Extract the (x, y) coordinate from the center of the cell holding the provided text.  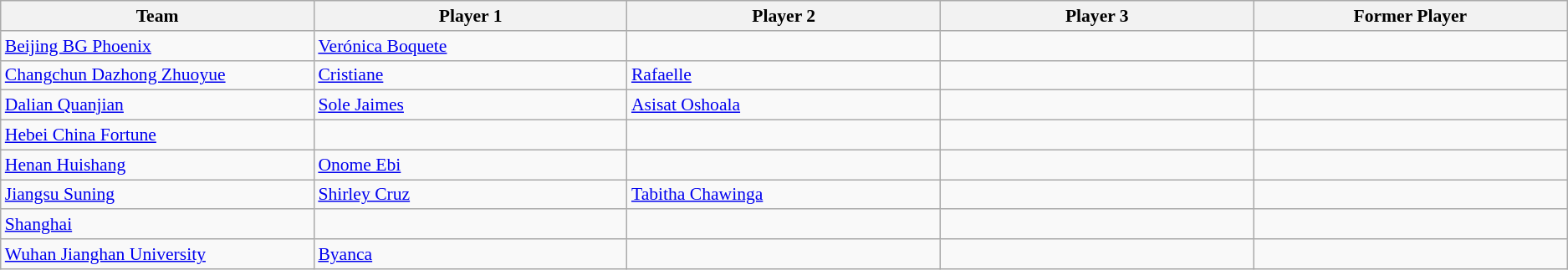
Hebei China Fortune (157, 135)
Former Player (1410, 16)
Rafaelle (784, 75)
Cristiane (470, 75)
Player 1 (470, 16)
Beijing BG Phoenix (157, 46)
Shirley Cruz (470, 195)
Shanghai (157, 225)
Player 2 (784, 16)
Wuhan Jianghan University (157, 254)
Byanca (470, 254)
Henan Huishang (157, 165)
Tabitha Chawinga (784, 195)
Dalian Quanjian (157, 105)
Team (157, 16)
Sole Jaimes (470, 105)
Player 3 (1097, 16)
Verónica Boquete (470, 46)
Onome Ebi (470, 165)
Asisat Oshoala (784, 105)
Jiangsu Suning (157, 195)
Changchun Dazhong Zhuoyue (157, 75)
